Extract the [X, Y] coordinate from the center of the cell holding the provided text.  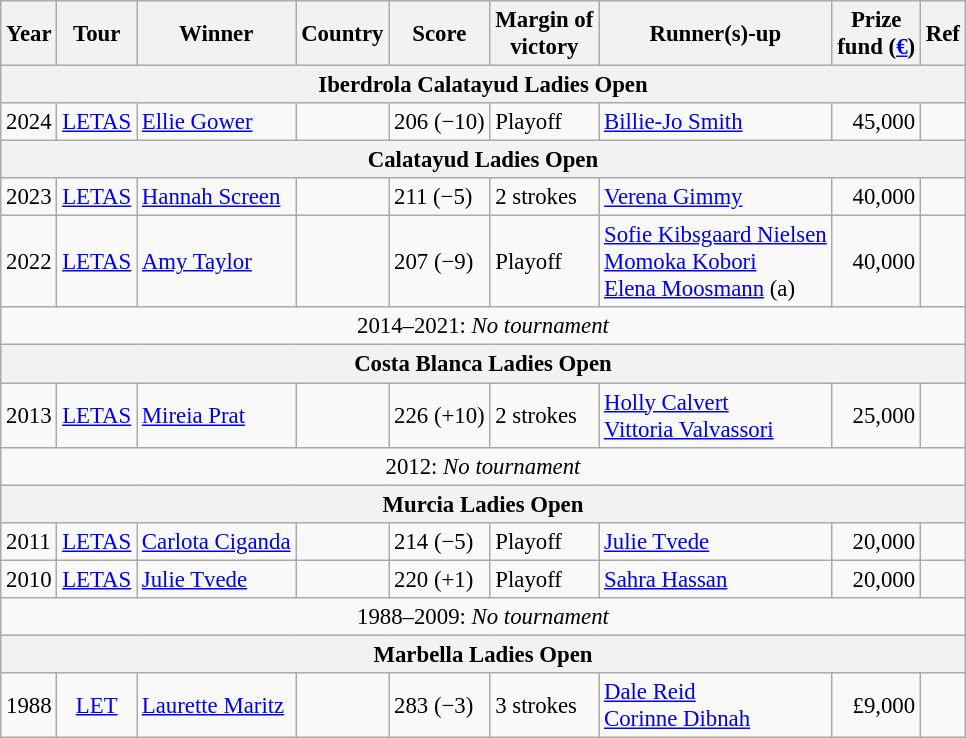
Murcia Ladies Open [483, 504]
Year [29, 34]
Runner(s)-up [716, 34]
2014–2021: No tournament [483, 327]
45,000 [876, 122]
Hannah Screen [216, 197]
Marbella Ladies Open [483, 654]
283 (−3) [440, 706]
LET [97, 706]
Score [440, 34]
Ellie Gower [216, 122]
25,000 [876, 416]
2013 [29, 416]
2011 [29, 541]
1988–2009: No tournament [483, 617]
2022 [29, 262]
2012: No tournament [483, 466]
Amy Taylor [216, 262]
Sofie Kibsgaard Nielsen Momoka Kobori Elena Moosmann (a) [716, 262]
Tour [97, 34]
3 strokes [544, 706]
211 (−5) [440, 197]
Sahra Hassan [716, 579]
206 (−10) [440, 122]
Winner [216, 34]
207 (−9) [440, 262]
Iberdrola Calatayud Ladies Open [483, 85]
226 (+10) [440, 416]
2024 [29, 122]
Costa Blanca Ladies Open [483, 364]
Ref [942, 34]
Dale Reid Corinne Dibnah [716, 706]
£9,000 [876, 706]
2010 [29, 579]
2023 [29, 197]
Laurette Maritz [216, 706]
Holly Calvert Vittoria Valvassori [716, 416]
Country [342, 34]
Margin ofvictory [544, 34]
Carlota Ciganda [216, 541]
Calatayud Ladies Open [483, 160]
Prizefund (€) [876, 34]
1988 [29, 706]
Verena Gimmy [716, 197]
220 (+1) [440, 579]
214 (−5) [440, 541]
Mireia Prat [216, 416]
Billie-Jo Smith [716, 122]
